Search for the cell housing the specified text and yield its [x, y] center coordinate. 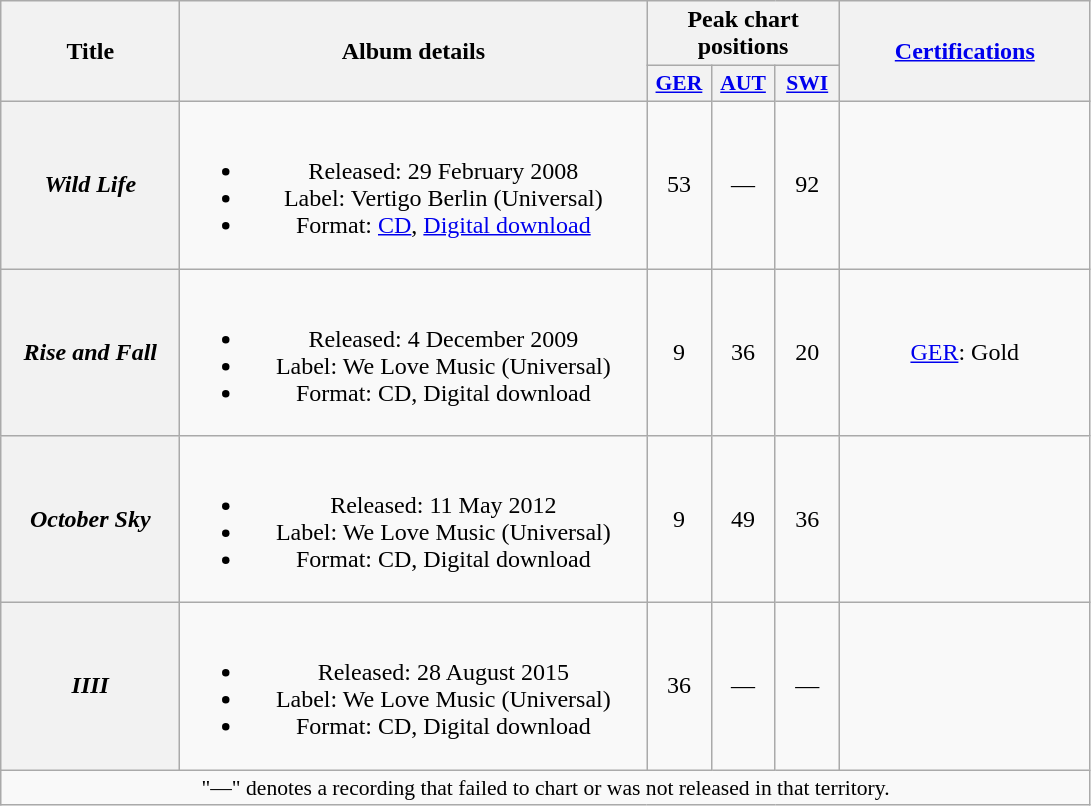
49 [743, 520]
Wild Life [90, 184]
Released: 4 December 2009Label: We Love Music (Universal)Format: CD, Digital download [414, 352]
Released: 28 August 2015Label: We Love Music (Universal)Format: CD, Digital download [414, 686]
"—" denotes a recording that failed to chart or was not released in that territory. [546, 788]
Peak chart positions [743, 34]
92 [807, 184]
GER: Gold [964, 352]
Title [90, 52]
SWI [807, 84]
Rise and Fall [90, 352]
GER [679, 84]
Released: 29 February 2008Label: Vertigo Berlin (Universal)Format: CD, Digital download [414, 184]
Album details [414, 52]
53 [679, 184]
AUT [743, 84]
IIII [90, 686]
Released: 11 May 2012Label: We Love Music (Universal)Format: CD, Digital download [414, 520]
20 [807, 352]
Certifications [964, 52]
October Sky [90, 520]
